Find where the given text appears and provide that cell's center as [x, y] coordinate. 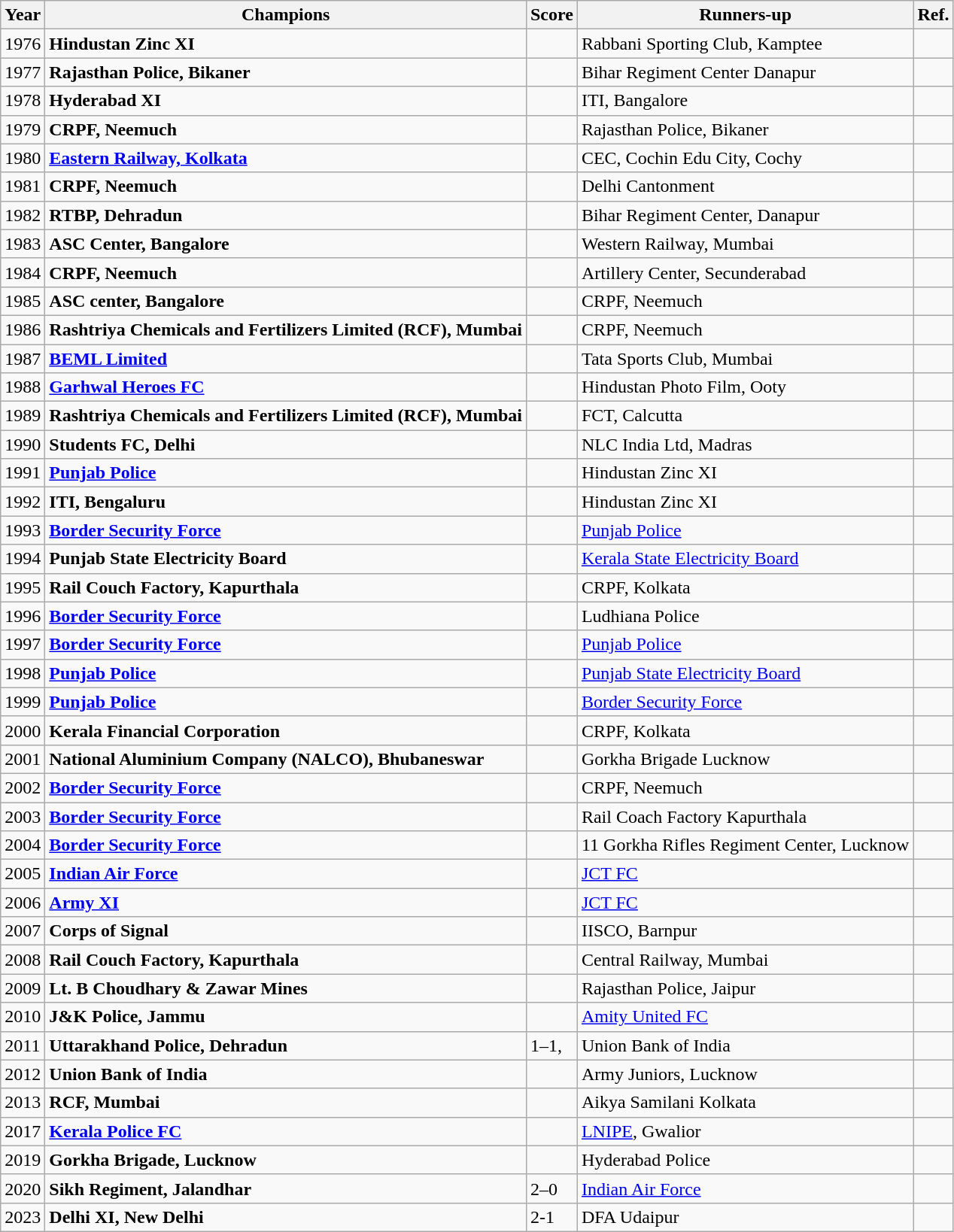
1984 [23, 272]
1978 [23, 101]
Champions [286, 15]
1999 [23, 702]
Army XI [286, 903]
Year [23, 15]
ASC Center, Bangalore [286, 244]
ITI, Bengaluru [286, 502]
Score [551, 15]
LNIPE, Gwalior [745, 1131]
Amity United FC [745, 1017]
11 Gorkha Rifles Regiment Center, Lucknow [745, 845]
Students FC, Delhi [286, 445]
DFA Udaipur [745, 1217]
Hyderabad XI [286, 101]
1998 [23, 673]
1982 [23, 215]
1988 [23, 387]
2009 [23, 988]
IISCO, Barnpur [745, 931]
1983 [23, 244]
Ludhiana Police [745, 616]
2012 [23, 1074]
1992 [23, 502]
1993 [23, 530]
2006 [23, 903]
Gorkha Brigade, Lucknow [286, 1160]
2011 [23, 1045]
2017 [23, 1131]
1980 [23, 158]
1996 [23, 616]
2013 [23, 1103]
Uttarakhand Police, Dehradun [286, 1045]
Rajasthan Police, Jaipur [745, 988]
Ref. [933, 15]
1977 [23, 72]
Kerala Financial Corporation [286, 730]
1985 [23, 301]
2019 [23, 1160]
1990 [23, 445]
Garhwal Heroes FC [286, 387]
Delhi Cantonment [745, 187]
Aikya Samilani Kolkata [745, 1103]
Rail Coach Factory Kapurthala [745, 816]
RTBP, Dehradun [286, 215]
1989 [23, 416]
ASC center, Bangalore [286, 301]
Hyderabad Police [745, 1160]
ITI, Bangalore [745, 101]
2000 [23, 730]
Army Juniors, Lucknow [745, 1074]
Eastern Railway, Kolkata [286, 158]
Artillery Center, Secunderabad [745, 272]
1–1, [551, 1045]
1986 [23, 329]
1979 [23, 129]
1991 [23, 473]
2020 [23, 1188]
1994 [23, 559]
2002 [23, 787]
2010 [23, 1017]
Gorkha Brigade Lucknow [745, 759]
BEML Limited [286, 359]
2-1 [551, 1217]
1987 [23, 359]
RCF, Mumbai [286, 1103]
Kerala Police FC [286, 1131]
1995 [23, 587]
2001 [23, 759]
2003 [23, 816]
Lt. B Choudhary & Zawar Mines [286, 988]
Kerala State Electricity Board [745, 559]
1976 [23, 44]
NLC India Ltd, Madras [745, 445]
Rabbani Sporting Club, Kamptee [745, 44]
Hindustan Photo Film, Ooty [745, 387]
1981 [23, 187]
Central Railway, Mumbai [745, 960]
2007 [23, 931]
National Aluminium Company (NALCO), Bhubaneswar [286, 759]
Bihar Regiment Center, Danapur [745, 215]
1997 [23, 645]
2004 [23, 845]
J&K Police, Jammu [286, 1017]
Runners-up [745, 15]
FCT, Calcutta [745, 416]
Bihar Regiment Center Danapur [745, 72]
2–0 [551, 1188]
Delhi XI, New Delhi [286, 1217]
Western Railway, Mumbai [745, 244]
2005 [23, 874]
Sikh Regiment, Jalandhar [286, 1188]
Tata Sports Club, Mumbai [745, 359]
CEC, Cochin Edu City, Cochy [745, 158]
2023 [23, 1217]
2008 [23, 960]
Corps of Signal [286, 931]
